Extract the [x, y] coordinate from the center of the cell holding the provided text.  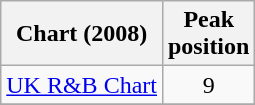
Chart (2008) [82, 34]
9 [208, 85]
Peakposition [208, 34]
UK R&B Chart [82, 85]
